Capture the cell that displays the provided text and extract its (x, y) central coordinate. 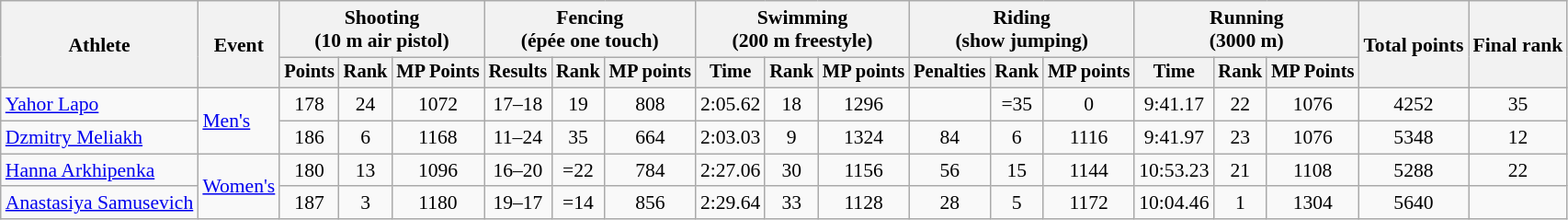
180 (309, 170)
23 (1241, 138)
16–20 (518, 170)
Total points (1414, 44)
Points (309, 73)
10:04.46 (1174, 203)
Event (239, 44)
=35 (1017, 105)
=14 (578, 203)
13 (366, 170)
Penalties (949, 73)
808 (651, 105)
2:03.03 (730, 138)
1 (1241, 203)
1324 (864, 138)
30 (791, 170)
Dzmitry Meliakh (99, 138)
1156 (864, 170)
1144 (1088, 170)
17–18 (518, 105)
9:41.17 (1174, 105)
664 (651, 138)
9:41.97 (1174, 138)
Riding(show jumping) (1022, 29)
Yahor Lapo (99, 105)
1180 (437, 203)
784 (651, 170)
Men's (239, 122)
2:05.62 (730, 105)
24 (366, 105)
Results (518, 73)
1296 (864, 105)
186 (309, 138)
4252 (1414, 105)
Women's (239, 186)
Anastasiya Samusevich (99, 203)
Hanna Arkhipenka (99, 170)
Final rank (1518, 44)
12 (1518, 138)
Running(3000 m) (1246, 29)
19–17 (518, 203)
19 (578, 105)
1116 (1088, 138)
5 (1017, 203)
=22 (578, 170)
Athlete (99, 44)
2:29.64 (730, 203)
18 (791, 105)
1168 (437, 138)
Fencing(épée one touch) (590, 29)
0 (1088, 105)
5348 (1414, 138)
5640 (1414, 203)
2:27.06 (730, 170)
84 (949, 138)
1304 (1312, 203)
1108 (1312, 170)
1096 (437, 170)
15 (1017, 170)
187 (309, 203)
5288 (1414, 170)
3 (366, 203)
1172 (1088, 203)
178 (309, 105)
28 (949, 203)
11–24 (518, 138)
56 (949, 170)
Swimming(200 m freestyle) (802, 29)
9 (791, 138)
10:53.23 (1174, 170)
21 (1241, 170)
1072 (437, 105)
Shooting(10 m air pistol) (381, 29)
1128 (864, 203)
856 (651, 203)
33 (791, 203)
